Pinpoint the cell where the given text exists, returning its [x, y] midpoint coordinate. 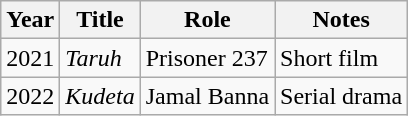
Role [207, 20]
Year [30, 20]
Prisoner 237 [207, 58]
2022 [30, 96]
Short film [342, 58]
Taruh [100, 58]
Kudeta [100, 96]
Jamal Banna [207, 96]
Title [100, 20]
Serial drama [342, 96]
2021 [30, 58]
Notes [342, 20]
